Detect which cell encompasses the target text, then output its [x, y] center coordinate. 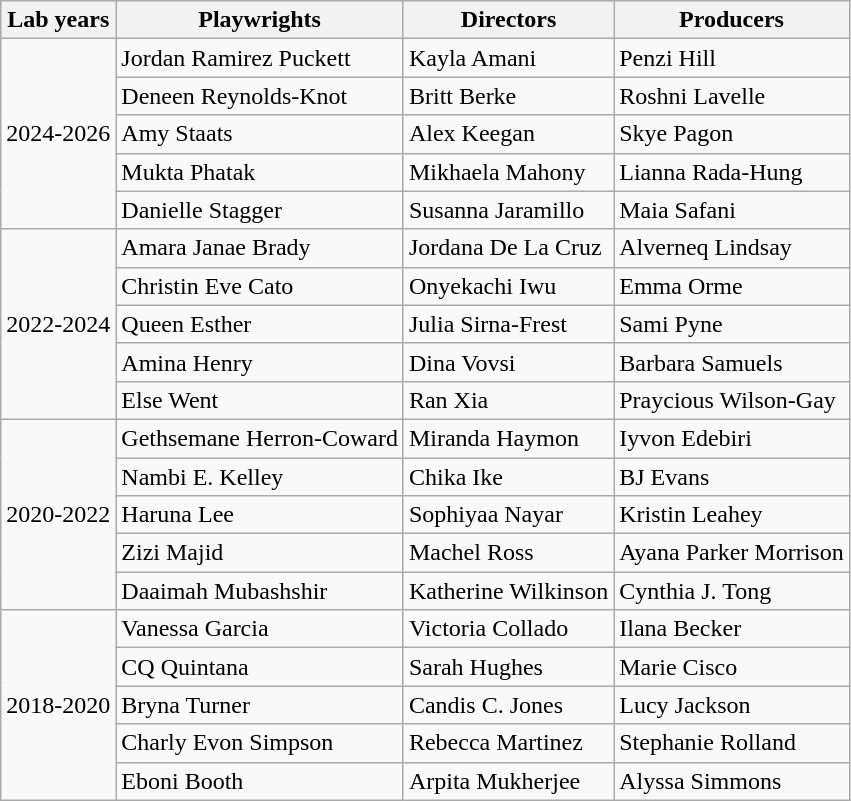
Christin Eve Cato [260, 286]
Alex Keegan [508, 134]
Queen Esther [260, 324]
Lucy Jackson [732, 705]
Rebecca Martinez [508, 743]
Cynthia J. Tong [732, 591]
Victoria Collado [508, 629]
Zizi Majid [260, 553]
Kayla Amani [508, 58]
Skye Pagon [732, 134]
Amara Janae Brady [260, 248]
Chika Ike [508, 477]
Lianna Rada-Hung [732, 172]
Ilana Becker [732, 629]
Barbara Samuels [732, 362]
Bryna Turner [260, 705]
Julia Sirna-Frest [508, 324]
Emma Orme [732, 286]
Amy Staats [260, 134]
Playwrights [260, 20]
Sami Pyne [732, 324]
Maia Safani [732, 210]
Mikhaela Mahony [508, 172]
Roshni Lavelle [732, 96]
Producers [732, 20]
Stephanie Rolland [732, 743]
Ayana Parker Morrison [732, 553]
Marie Cisco [732, 667]
Miranda Haymon [508, 438]
Vanessa Garcia [260, 629]
Katherine Wilkinson [508, 591]
Charly Evon Simpson [260, 743]
Jordan Ramirez Puckett [260, 58]
Mukta Phatak [260, 172]
2022-2024 [58, 324]
Daaimah Mubashshir [260, 591]
Sophiyaa Nayar [508, 515]
Danielle Stagger [260, 210]
Sarah Hughes [508, 667]
Machel Ross [508, 553]
Britt Berke [508, 96]
Alyssa Simmons [732, 781]
Onyekachi Iwu [508, 286]
Praycious Wilson-Gay [732, 400]
Else Went [260, 400]
Jordana De La Cruz [508, 248]
BJ Evans [732, 477]
Directors [508, 20]
2018-2020 [58, 705]
Alverneq Lindsay [732, 248]
Iyvon Edebiri [732, 438]
Deneen Reynolds-Knot [260, 96]
Arpita Mukherjee [508, 781]
Eboni Booth [260, 781]
Kristin Leahey [732, 515]
Dina Vovsi [508, 362]
Nambi E. Kelley [260, 477]
Amina Henry [260, 362]
Candis C. Jones [508, 705]
2024-2026 [58, 134]
Ran Xia [508, 400]
CQ Quintana [260, 667]
Susanna Jaramillo [508, 210]
Gethsemane Herron-Coward [260, 438]
Haruna Lee [260, 515]
Lab years [58, 20]
2020-2022 [58, 514]
Penzi Hill [732, 58]
